Output the (X, Y) coordinate of the center of the cell containing the given text.  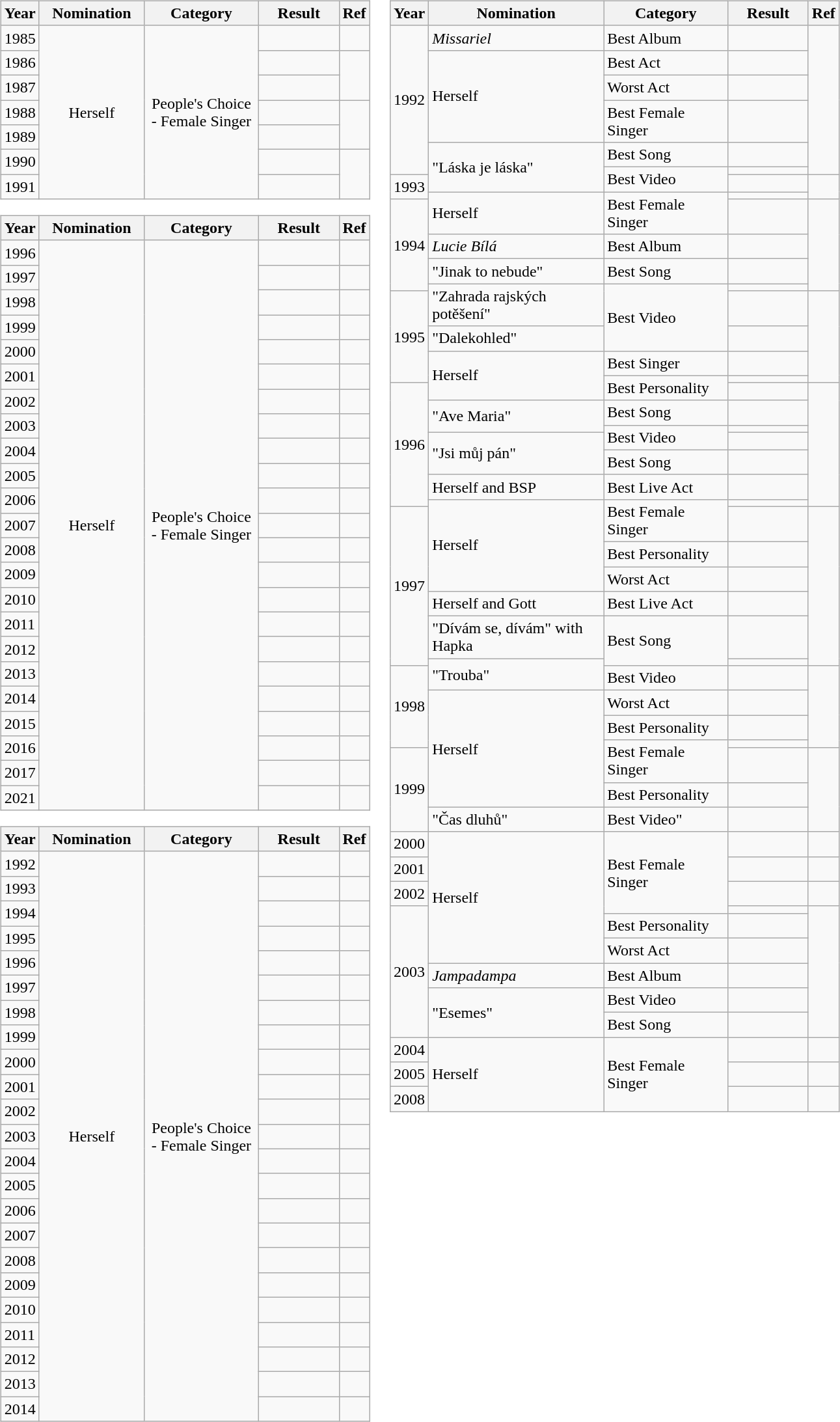
1987 (20, 87)
"Trouba" (517, 674)
2017 (20, 773)
1985 (20, 38)
"Esemes" (517, 1013)
"Láska je láska" (517, 167)
1991 (20, 187)
Best Singer (666, 363)
"Jsi můj pán" (517, 453)
"Čas dluhů" (517, 819)
Best Act (666, 62)
2016 (20, 748)
Lucie Bílá (517, 247)
Jampadampa (517, 976)
2021 (20, 798)
1988 (20, 113)
"Zahrada rajských potěšení" (517, 305)
"Dívám se, dívám" with Hapka (517, 638)
"Ave Maria" (517, 417)
2015 (20, 723)
Missariel (517, 38)
1986 (20, 62)
1990 (20, 162)
Herself and Gott (517, 604)
"Dalekohled" (517, 338)
"Jinak to nebude" (517, 271)
1989 (20, 137)
Best Video" (666, 819)
Herself and BSP (517, 487)
